Detect which cell encompasses the target text, then output its (x, y) center coordinate. 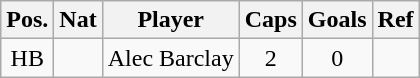
Ref (396, 20)
Pos. (28, 20)
Alec Barclay (170, 58)
Goals (337, 20)
Nat (78, 20)
0 (337, 58)
HB (28, 58)
2 (270, 58)
Player (170, 20)
Caps (270, 20)
